For the text-containing cell, return its midpoint in [X, Y] coordinate format. 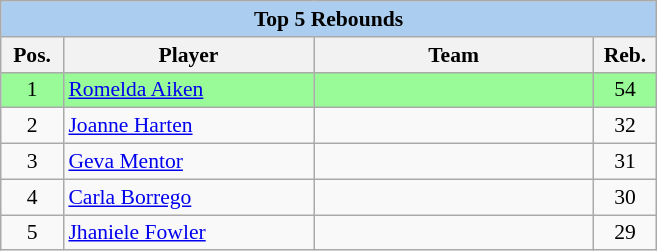
29 [626, 233]
Reb. [626, 55]
3 [32, 162]
Team [454, 55]
30 [626, 197]
5 [32, 233]
Pos. [32, 55]
Romelda Aiken [188, 90]
Jhaniele Fowler [188, 233]
31 [626, 162]
32 [626, 126]
Carla Borrego [188, 197]
1 [32, 90]
54 [626, 90]
Top 5 Rebounds [329, 19]
Geva Mentor [188, 162]
Player [188, 55]
Joanne Harten [188, 126]
4 [32, 197]
2 [32, 126]
